For the text-containing cell, return its midpoint in (X, Y) coordinate format. 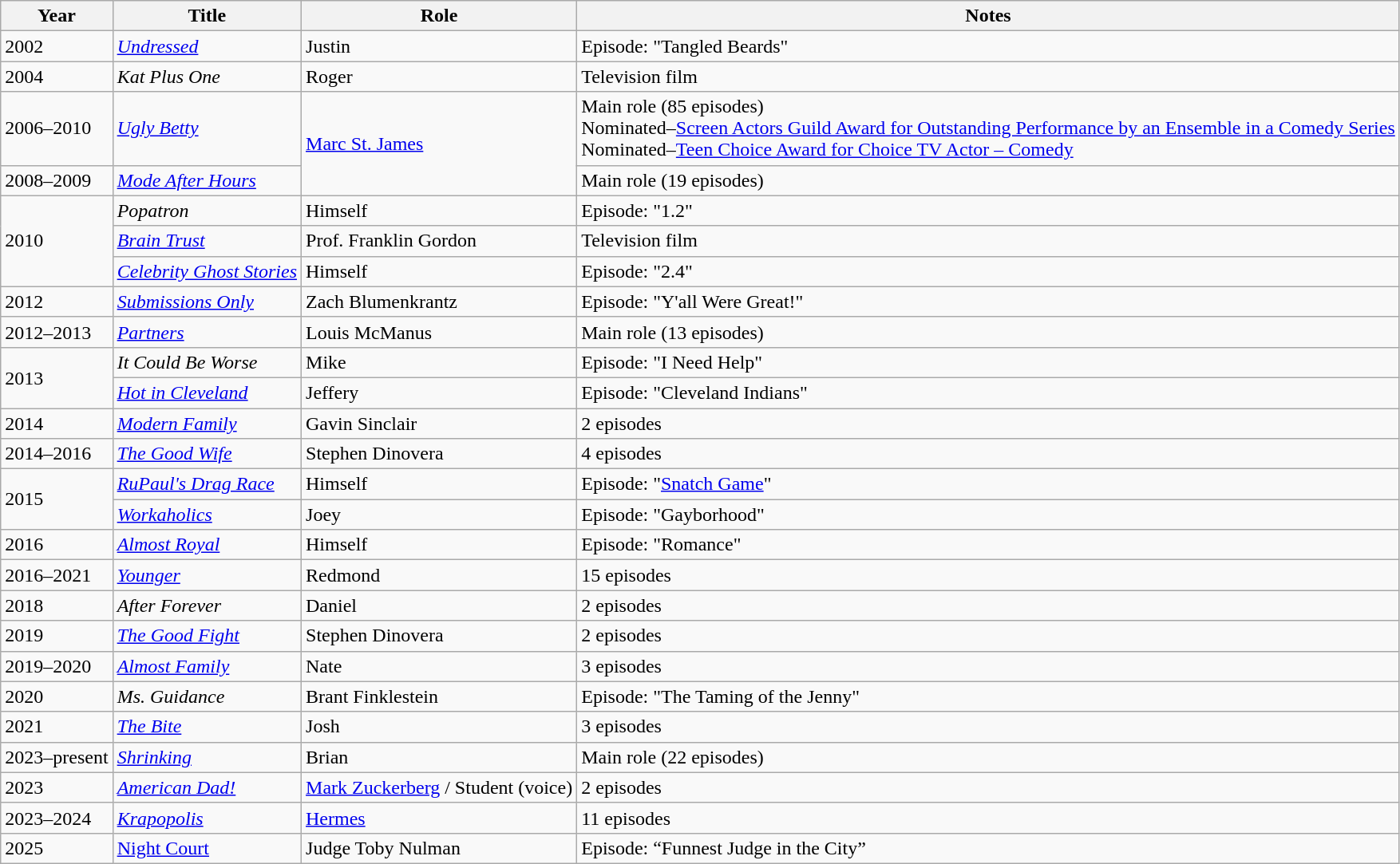
4 episodes (988, 454)
Judge Toby Nulman (439, 848)
It Could Be Worse (207, 362)
Main role (19 episodes) (988, 180)
Brain Trust (207, 241)
Undressed (207, 46)
The Good Wife (207, 454)
2012–2013 (57, 332)
Main role (22 episodes) (988, 757)
Mike (439, 362)
Hot in Cleveland (207, 393)
Shrinking (207, 757)
2019–2020 (57, 666)
11 episodes (988, 818)
15 episodes (988, 575)
2002 (57, 46)
Episode: "The Taming of the Jenny" (988, 696)
Brant Finklestein (439, 696)
Episode: "1.2" (988, 211)
Marc St. James (439, 144)
Main role (13 episodes) (988, 332)
Zach Blumenkrantz (439, 302)
Episode: "Snatch Game" (988, 484)
Submissions Only (207, 302)
2015 (57, 499)
Mode After Hours (207, 180)
Role (439, 16)
2004 (57, 77)
Episode: "2.4" (988, 271)
Mark Zuckerberg / Student (voice) (439, 787)
2023–2024 (57, 818)
2019 (57, 636)
Episode: "Y'all Were Great!" (988, 302)
Episode: "Cleveland Indians" (988, 393)
2006–2010 (57, 128)
Almost Royal (207, 545)
Roger (439, 77)
Josh (439, 727)
2014 (57, 424)
Episode: "Romance" (988, 545)
2023–present (57, 757)
Year (57, 16)
Title (207, 16)
Workaholics (207, 515)
Joey (439, 515)
American Dad! (207, 787)
Younger (207, 575)
The Good Fight (207, 636)
2021 (57, 727)
2016–2021 (57, 575)
2018 (57, 606)
2023 (57, 787)
After Forever (207, 606)
Daniel (439, 606)
2012 (57, 302)
Episode: "Gayborhood" (988, 515)
Hermes (439, 818)
Krapopolis (207, 818)
Kat Plus One (207, 77)
RuPaul's Drag Race (207, 484)
Brian (439, 757)
Modern Family (207, 424)
Episode: "Tangled Beards" (988, 46)
2010 (57, 241)
Gavin Sinclair (439, 424)
Nate (439, 666)
Louis McManus (439, 332)
2016 (57, 545)
Almost Family (207, 666)
Ugly Betty (207, 128)
Episode: "I Need Help" (988, 362)
2008–2009 (57, 180)
Popatron (207, 211)
Prof. Franklin Gordon (439, 241)
2013 (57, 377)
Jeffery (439, 393)
Partners (207, 332)
Justin (439, 46)
The Bite (207, 727)
Celebrity Ghost Stories (207, 271)
Redmond (439, 575)
Ms. Guidance (207, 696)
2020 (57, 696)
2025 (57, 848)
Episode: “Funnest Judge in the City” (988, 848)
Notes (988, 16)
2014–2016 (57, 454)
Night Court (207, 848)
